Extract the (x, y) coordinate from the center of the cell holding the provided text.  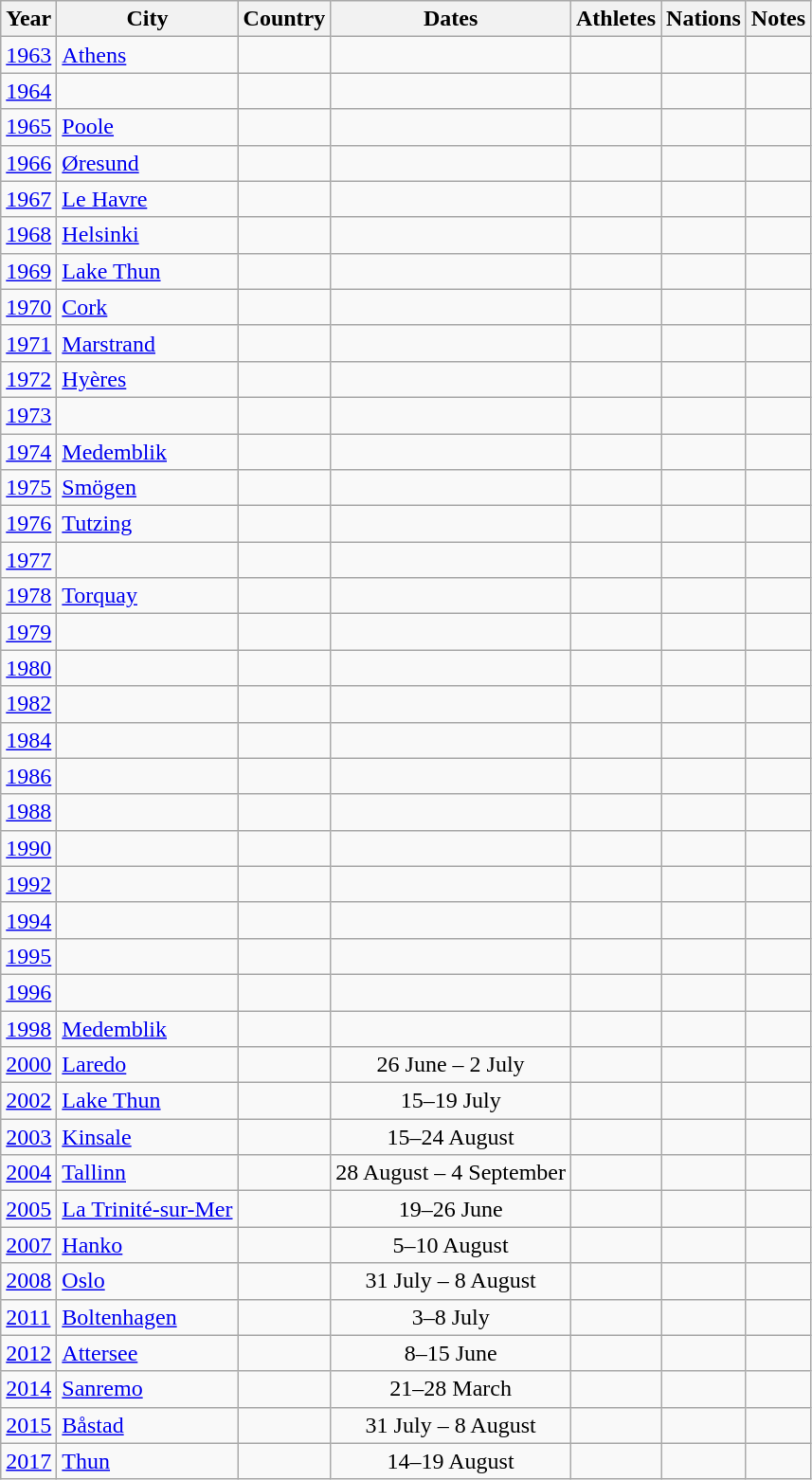
Kinsale (148, 1137)
1967 (28, 199)
1992 (28, 884)
1970 (28, 307)
Smögen (148, 488)
15–19 July (451, 1101)
Hyères (148, 379)
1995 (28, 956)
8–15 June (451, 1353)
26 June – 2 July (451, 1065)
Thun (148, 1461)
2007 (28, 1245)
Hanko (148, 1245)
1971 (28, 343)
1996 (28, 992)
2000 (28, 1065)
Attersee (148, 1353)
1979 (28, 632)
Sanremo (148, 1389)
1973 (28, 415)
1974 (28, 452)
Le Havre (148, 199)
Tutzing (148, 524)
Øresund (148, 163)
1980 (28, 668)
2003 (28, 1137)
Athens (148, 55)
Dates (451, 19)
Athletes (616, 19)
Cork (148, 307)
2002 (28, 1101)
1975 (28, 488)
Laredo (148, 1065)
1969 (28, 271)
2004 (28, 1173)
14–19 August (451, 1461)
Marstrand (148, 343)
1976 (28, 524)
Country (284, 19)
1968 (28, 235)
Helsinki (148, 235)
1963 (28, 55)
2015 (28, 1425)
1977 (28, 560)
2008 (28, 1281)
Nations (704, 19)
1966 (28, 163)
1965 (28, 127)
19–26 June (451, 1209)
1998 (28, 1028)
Båstad (148, 1425)
La Trinité-sur-Mer (148, 1209)
1988 (28, 812)
1986 (28, 776)
21–28 March (451, 1389)
15–24 August (451, 1137)
1984 (28, 740)
Tallinn (148, 1173)
2014 (28, 1389)
City (148, 19)
2017 (28, 1461)
5–10 August (451, 1245)
Year (28, 19)
Notes (778, 19)
Poole (148, 127)
1972 (28, 379)
3–8 July (451, 1317)
Boltenhagen (148, 1317)
28 August – 4 September (451, 1173)
1990 (28, 848)
Torquay (148, 596)
1994 (28, 920)
1964 (28, 91)
1978 (28, 596)
Oslo (148, 1281)
2011 (28, 1317)
2012 (28, 1353)
2005 (28, 1209)
1982 (28, 704)
